Scan for the cell matching the given text and deliver its (x, y) coordinate at center. 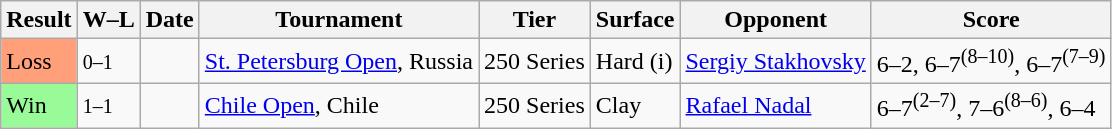
Result (39, 20)
Tournament (338, 20)
W–L (108, 20)
1–1 (108, 106)
Hard (i) (635, 62)
Date (170, 20)
Opponent (776, 20)
0–1 (108, 62)
Rafael Nadal (776, 106)
6–2, 6–7(8–10), 6–7(7–9) (991, 62)
Score (991, 20)
Tier (535, 20)
Win (39, 106)
Surface (635, 20)
Clay (635, 106)
Chile Open, Chile (338, 106)
6–7(2–7), 7–6(8–6), 6–4 (991, 106)
Sergiy Stakhovsky (776, 62)
Loss (39, 62)
St. Petersburg Open, Russia (338, 62)
